Detect which cell encompasses the target text, then output its [x, y] center coordinate. 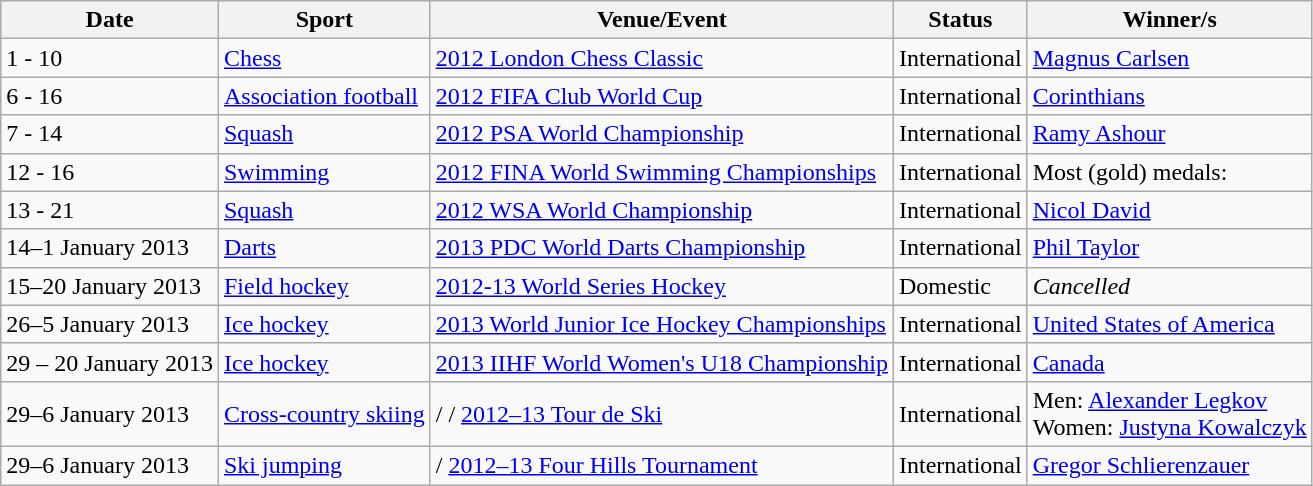
Sport [324, 20]
Domestic [961, 286]
29 – 20 January 2013 [110, 362]
2013 IIHF World Women's U18 Championship [662, 362]
12 - 16 [110, 172]
/ 2012–13 Four Hills Tournament [662, 465]
/ / 2012–13 Tour de Ski [662, 414]
7 - 14 [110, 134]
Most (gold) medals: [1170, 172]
1 - 10 [110, 58]
2012-13 World Series Hockey [662, 286]
14–1 January 2013 [110, 248]
Chess [324, 58]
2012 London Chess Classic [662, 58]
Association football [324, 96]
Winner/s [1170, 20]
Men: Alexander Legkov Women: Justyna Kowalczyk [1170, 414]
2012 WSA World Championship [662, 210]
Gregor Schlierenzauer [1170, 465]
Date [110, 20]
Ramy Ashour [1170, 134]
Darts [324, 248]
2012 FIFA Club World Cup [662, 96]
2012 PSA World Championship [662, 134]
2013 World Junior Ice Hockey Championships [662, 324]
Venue/Event [662, 20]
15–20 January 2013 [110, 286]
Canada [1170, 362]
United States of America [1170, 324]
6 - 16 [110, 96]
Nicol David [1170, 210]
Corinthians [1170, 96]
Magnus Carlsen [1170, 58]
2013 PDC World Darts Championship [662, 248]
Status [961, 20]
13 - 21 [110, 210]
Cancelled [1170, 286]
Ski jumping [324, 465]
26–5 January 2013 [110, 324]
2012 FINA World Swimming Championships [662, 172]
Field hockey [324, 286]
Swimming [324, 172]
Cross-country skiing [324, 414]
Phil Taylor [1170, 248]
